Detect which cell encompasses the target text, then output its (x, y) center coordinate. 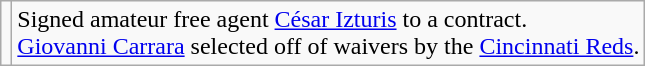
Signed amateur free agent César Izturis to a contract. Giovanni Carrara selected off of waivers by the Cincinnati Reds. (328, 34)
